Detect which cell encompasses the target text, then output its (X, Y) center coordinate. 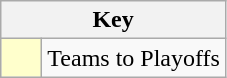
Teams to Playoffs (134, 58)
Key (114, 20)
